Pinpoint the cell where the given text exists, returning its [X, Y] midpoint coordinate. 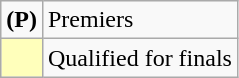
Qualified for finals [140, 58]
Premiers [140, 20]
(P) [22, 20]
